Detect which cell encompasses the target text, then output its (X, Y) center coordinate. 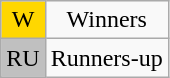
W (23, 20)
Runners-up (106, 58)
RU (23, 58)
Winners (106, 20)
